Provide the [x, y] coordinate of the cell's center where the given text is located.  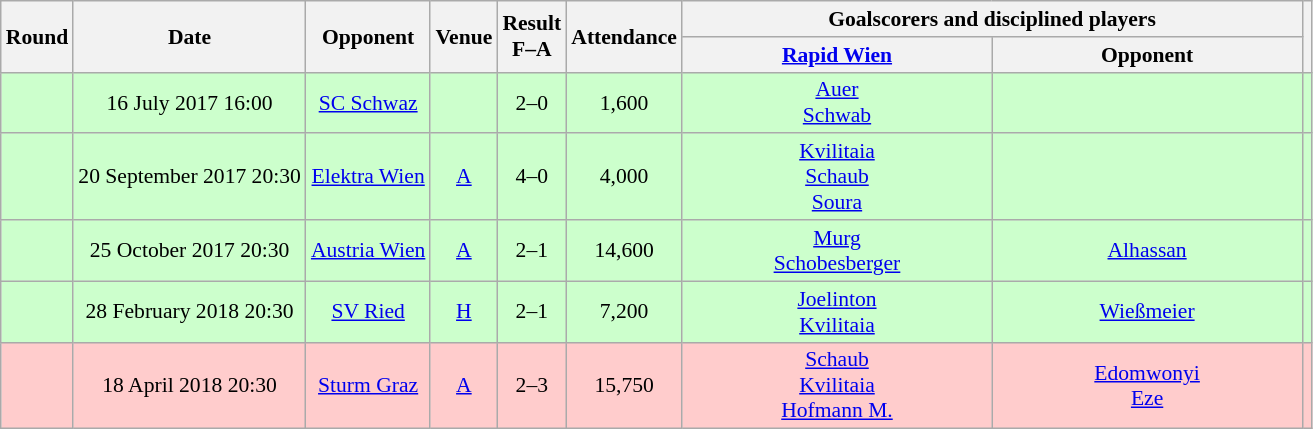
Edomwonyi Eze [1147, 386]
1,600 [624, 102]
Kvilitaia Schaub Soura [837, 178]
15,750 [624, 386]
2–3 [532, 386]
Round [38, 36]
Venue [464, 36]
Sturm Graz [368, 386]
Rapid Wien [837, 55]
Joelinton Kvilitaia [837, 312]
14,600 [624, 250]
18 April 2018 20:30 [190, 386]
Murg Schobesberger [837, 250]
25 October 2017 20:30 [190, 250]
Austria Wien [368, 250]
7,200 [624, 312]
16 July 2017 16:00 [190, 102]
Schaub Kvilitaia Hofmann M. [837, 386]
H [464, 312]
20 September 2017 20:30 [190, 178]
2–0 [532, 102]
Alhassan [1147, 250]
Date [190, 36]
4,000 [624, 178]
SV Ried [368, 312]
SC Schwaz [368, 102]
4–0 [532, 178]
Wießmeier [1147, 312]
ResultF–A [532, 36]
Goalscorers and disciplined players [992, 19]
Attendance [624, 36]
Elektra Wien [368, 178]
28 February 2018 20:30 [190, 312]
Auer Schwab [837, 102]
